Extract the (X, Y) coordinate from the center of the cell holding the provided text.  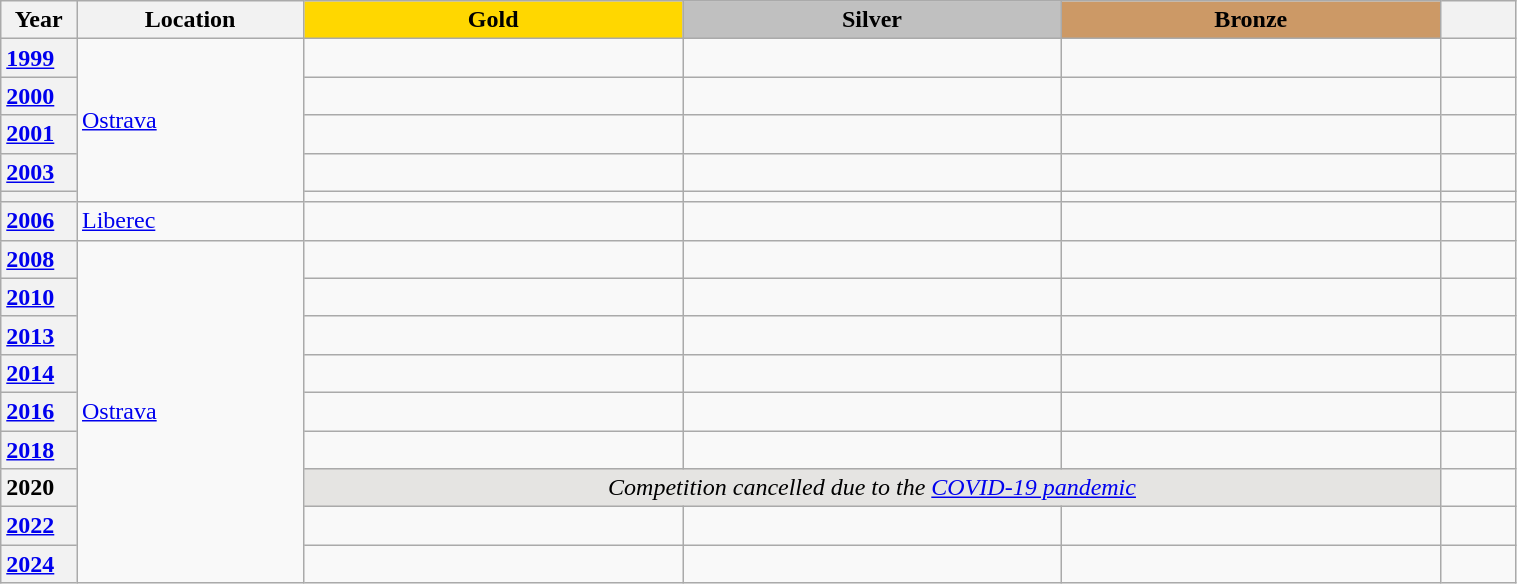
Bronze (1250, 20)
Year (39, 20)
2016 (39, 411)
Competition cancelled due to the COVID-19 pandemic (872, 488)
2006 (39, 221)
2022 (39, 526)
2018 (39, 449)
Location (190, 20)
2000 (39, 96)
2024 (39, 564)
Liberec (190, 221)
Silver (872, 20)
2013 (39, 335)
2008 (39, 259)
2020 (39, 488)
2010 (39, 297)
2003 (39, 172)
Gold (494, 20)
1999 (39, 58)
2014 (39, 373)
2001 (39, 134)
